Locate the cell with the specified text and output its (X, Y) center coordinate. 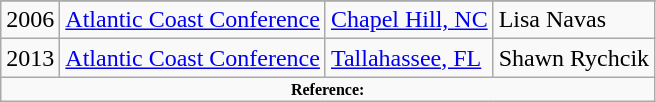
Lisa Navas (574, 20)
2006 (30, 20)
Reference: (328, 89)
Shawn Rychcik (574, 58)
Chapel Hill, NC (409, 20)
Tallahassee, FL (409, 58)
2013 (30, 58)
